Detect which cell encompasses the target text, then output its (X, Y) center coordinate. 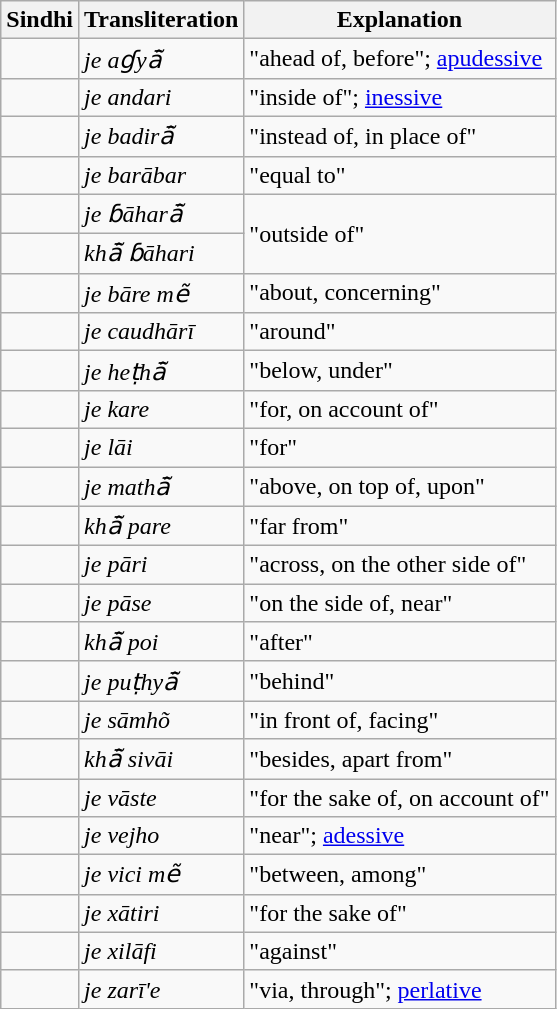
"against" (400, 951)
je xilāfi (162, 951)
je vāste (162, 797)
"above, on top of, upon" (400, 486)
je pāse (162, 603)
"after" (400, 642)
"near"; adessive (400, 836)
je puṭhyā̃ (162, 681)
je kare (162, 409)
je mathā̃ (162, 486)
"across, on the other side of" (400, 565)
"for the sake of, on account of" (400, 797)
je heṭhā̃ (162, 371)
"far from" (400, 526)
"for, on account of" (400, 409)
"about, concerning" (400, 293)
khā̃ poi (162, 642)
khā̃ ɓāhari (162, 254)
Transliteration (162, 20)
"for" (400, 447)
"below, under" (400, 371)
je xātiri (162, 913)
"between, among" (400, 875)
"in front of, facing" (400, 720)
je vejho (162, 836)
je zarī'e (162, 989)
"for the sake of" (400, 913)
"ahead of, before"; apudessive (400, 59)
je sāmhõ (162, 720)
je ɓāharā̃ (162, 214)
"via, through"; perlative (400, 989)
khā̃ sivāi (162, 759)
khā̃ pare (162, 526)
"on the side of, near" (400, 603)
je andari (162, 97)
"behind" (400, 681)
"equal to" (400, 175)
"outside of" (400, 234)
je badirā̃ (162, 136)
je vici mẽ (162, 875)
je lāi (162, 447)
"besides, apart from" (400, 759)
"inside of"; inessive (400, 97)
Sindhi (40, 20)
"instead of, in place of" (400, 136)
je caudhārī (162, 332)
je barābar (162, 175)
"around" (400, 332)
je aɠyā̃ (162, 59)
je pāri (162, 565)
je bāre mẽ (162, 293)
Explanation (400, 20)
